Search for the cell housing the specified text and yield its [x, y] center coordinate. 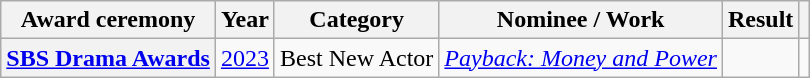
Nominee / Work [581, 20]
Year [244, 20]
Best New Actor [356, 58]
Payback: Money and Power [581, 58]
2023 [244, 58]
Award ceremony [108, 20]
Result [760, 20]
Category [356, 20]
SBS Drama Awards [108, 58]
